Return [x, y] of the center of cell containing provided text 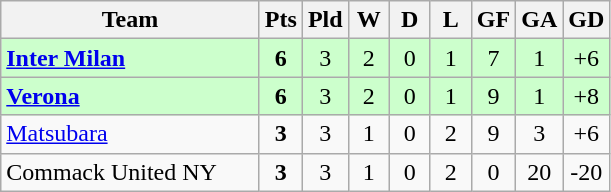
Commack United NY [130, 172]
Pld [325, 20]
GF [493, 20]
7 [493, 58]
Pts [280, 20]
W [368, 20]
Team [130, 20]
D [410, 20]
Inter Milan [130, 58]
L [450, 20]
+8 [586, 96]
Matsubara [130, 134]
20 [540, 172]
-20 [586, 172]
GA [540, 20]
GD [586, 20]
Verona [130, 96]
